From the cell containing the given text, extract its center point as [X, Y] coordinate. 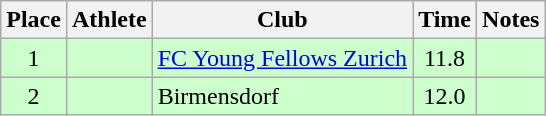
Time [445, 20]
Place [34, 20]
FC Young Fellows Zurich [282, 58]
Athlete [109, 20]
11.8 [445, 58]
Birmensdorf [282, 96]
Notes [511, 20]
2 [34, 96]
1 [34, 58]
Club [282, 20]
12.0 [445, 96]
